Find where the given text appears and provide that cell's center as [x, y] coordinate. 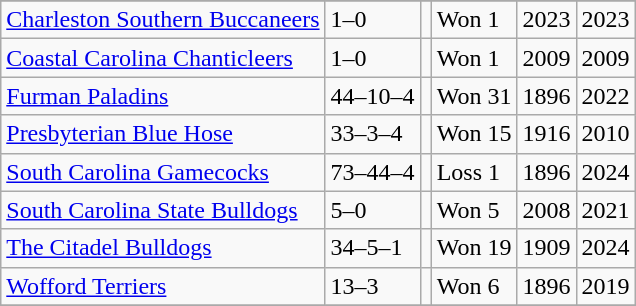
Won 15 [474, 134]
The Citadel Bulldogs [163, 248]
Won 19 [474, 248]
Charleston Southern Buccaneers [163, 20]
33–3–4 [372, 134]
5–0 [372, 210]
1916 [546, 134]
44–10–4 [372, 96]
2019 [606, 286]
2022 [606, 96]
Coastal Carolina Chanticleers [163, 58]
1909 [546, 248]
2008 [546, 210]
Won 5 [474, 210]
2010 [606, 134]
34–5–1 [372, 248]
Loss 1 [474, 172]
13–3 [372, 286]
South Carolina State Bulldogs [163, 210]
South Carolina Gamecocks [163, 172]
Won 6 [474, 286]
Wofford Terriers [163, 286]
73–44–4 [372, 172]
Presbyterian Blue Hose [163, 134]
Won 31 [474, 96]
Furman Paladins [163, 96]
2021 [606, 210]
